Detect which cell encompasses the target text, then output its (x, y) center coordinate. 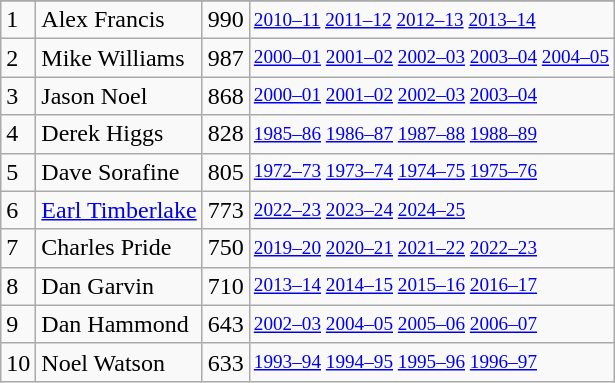
643 (226, 324)
805 (226, 172)
2013–14 2014–15 2015–16 2016–17 (431, 286)
750 (226, 248)
Jason Noel (119, 96)
990 (226, 20)
Dave Sorafine (119, 172)
10 (18, 362)
1985–86 1986–87 1987–88 1988–89 (431, 134)
1972–73 1973–74 1974–75 1975–76 (431, 172)
2002–03 2004–05 2005–06 2006–07 (431, 324)
1993–94 1994–95 1995–96 1996–97 (431, 362)
6 (18, 210)
2000–01 2001–02 2002–03 2003–04 (431, 96)
2 (18, 58)
828 (226, 134)
Dan Hammond (119, 324)
Alex Francis (119, 20)
Dan Garvin (119, 286)
2019–20 2020–21 2021–22 2022–23 (431, 248)
773 (226, 210)
868 (226, 96)
1 (18, 20)
Derek Higgs (119, 134)
Charles Pride (119, 248)
4 (18, 134)
Mike Williams (119, 58)
2010–11 2011–12 2012–13 2013–14 (431, 20)
987 (226, 58)
Noel Watson (119, 362)
7 (18, 248)
710 (226, 286)
3 (18, 96)
2022–23 2023–24 2024–25 (431, 210)
9 (18, 324)
8 (18, 286)
2000–01 2001–02 2002–03 2003–04 2004–05 (431, 58)
5 (18, 172)
Earl Timberlake (119, 210)
633 (226, 362)
